Return [X, Y] of the center of cell containing provided text 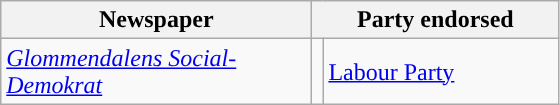
Labour Party [441, 72]
Glommendalens Social-Demokrat [156, 72]
Newspaper [156, 20]
Party endorsed [436, 20]
